Find where the given text appears and provide that cell's center as [x, y] coordinate. 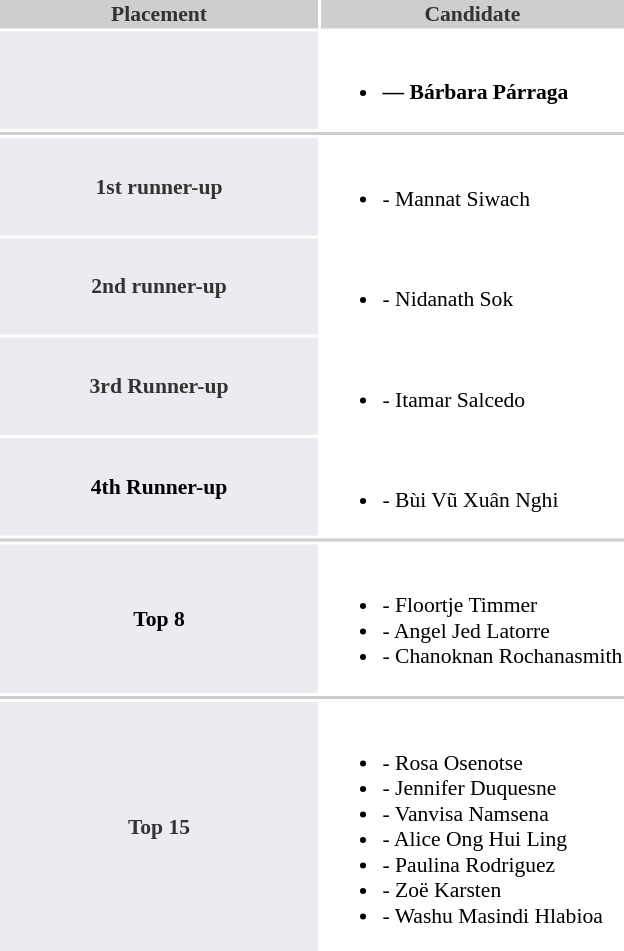
3rd Runner-up [159, 386]
- Floortje Timmer - Angel Jed Latorre - Chanoknan Rochanasmith [472, 618]
1st runner-up [159, 186]
- Mannat Siwach [472, 186]
2nd runner-up [159, 286]
4th Runner-up [159, 486]
Placement [159, 14]
— Bárbara Párraga [472, 80]
- Bùi Vũ Xuân Nghi [472, 486]
Candidate [472, 14]
- Itamar Salcedo [472, 386]
Top 8 [159, 618]
- Nidanath Sok [472, 286]
